Extract the (x, y) coordinate from the center of the cell holding the provided text.  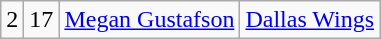
17 (42, 20)
Megan Gustafson (150, 20)
2 (12, 20)
Dallas Wings (310, 20)
